Search for the cell housing the specified text and yield its [x, y] center coordinate. 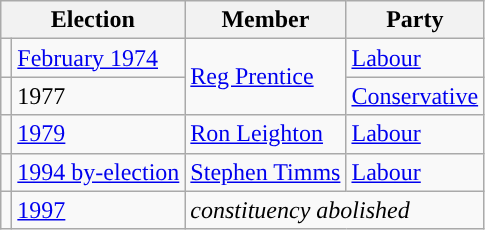
Stephen Timms [266, 172]
Party [415, 20]
Ron Leighton [266, 134]
Conservative [415, 96]
Reg Prentice [266, 77]
Member [266, 20]
1997 [98, 210]
constituency abolished [334, 210]
1979 [98, 134]
1994 by-election [98, 172]
1977 [98, 96]
February 1974 [98, 58]
Election [93, 20]
